Scan for the cell matching the given text and deliver its [X, Y] coordinate at center. 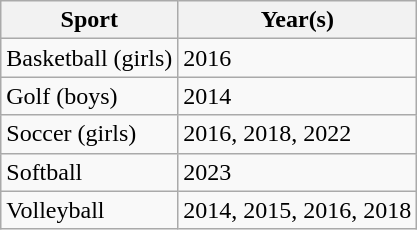
2023 [298, 172]
Golf (boys) [90, 96]
Softball [90, 172]
2014, 2015, 2016, 2018 [298, 210]
2016, 2018, 2022 [298, 134]
Year(s) [298, 20]
Sport [90, 20]
Basketball (girls) [90, 58]
Soccer (girls) [90, 134]
2014 [298, 96]
Volleyball [90, 210]
2016 [298, 58]
